Find where the given text appears and provide that cell's center as [X, Y] coordinate. 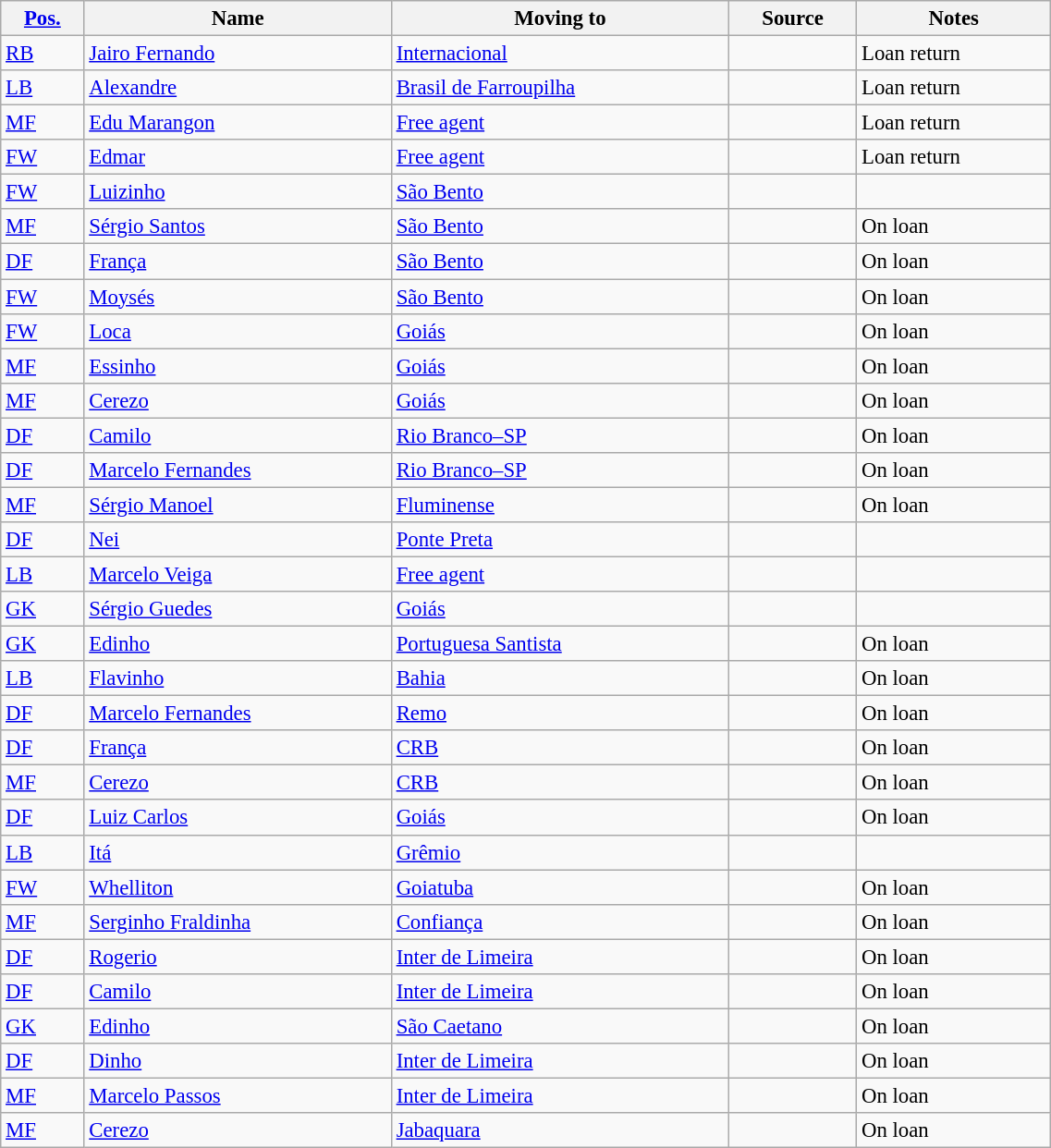
Confiança [560, 922]
Luizinho [238, 192]
Goiatuba [560, 887]
Serginho Fraldinha [238, 922]
RB [43, 54]
Luiz Carlos [238, 818]
Rogerio [238, 957]
Edu Marangon [238, 123]
Nei [238, 540]
Brasil de Farroupilha [560, 88]
Loca [238, 331]
Source [793, 18]
Sérgio Santos [238, 226]
Remo [560, 714]
Jabaquara [560, 1130]
Dinho [238, 1061]
Marcelo Passos [238, 1095]
Ponte Preta [560, 540]
Whelliton [238, 887]
Essinho [238, 366]
Marcelo Veiga [238, 574]
Name [238, 18]
Internacional [560, 54]
Pos. [43, 18]
Moysés [238, 297]
Jairo Fernando [238, 54]
Portuguesa Santista [560, 644]
Grêmio [560, 852]
Bahia [560, 678]
Itá [238, 852]
Flavinho [238, 678]
Fluminense [560, 505]
São Caetano [560, 1026]
Sérgio Guedes [238, 609]
Notes [954, 18]
Edmar [238, 157]
Moving to [560, 18]
Alexandre [238, 88]
Sérgio Manoel [238, 505]
